Locate the cell with the specified text and output its (x, y) center coordinate. 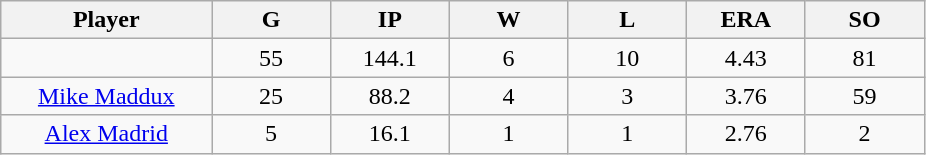
Player (106, 20)
55 (272, 58)
Alex Madrid (106, 134)
5 (272, 134)
144.1 (390, 58)
25 (272, 96)
59 (864, 96)
2.76 (746, 134)
L (628, 20)
Mike Maddux (106, 96)
81 (864, 58)
88.2 (390, 96)
SO (864, 20)
16.1 (390, 134)
3 (628, 96)
4 (508, 96)
IP (390, 20)
W (508, 20)
4.43 (746, 58)
3.76 (746, 96)
10 (628, 58)
ERA (746, 20)
6 (508, 58)
G (272, 20)
2 (864, 134)
